For the text-containing cell, return its midpoint in (X, Y) coordinate format. 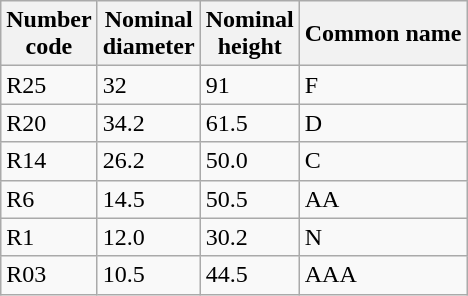
R1 (49, 237)
12.0 (148, 237)
R6 (49, 199)
61.5 (250, 123)
Common name (383, 34)
91 (250, 85)
D (383, 123)
R03 (49, 275)
AA (383, 199)
N (383, 237)
AAA (383, 275)
30.2 (250, 237)
Nominalheight (250, 34)
34.2 (148, 123)
R20 (49, 123)
Nominaldiameter (148, 34)
14.5 (148, 199)
R14 (49, 161)
26.2 (148, 161)
32 (148, 85)
C (383, 161)
44.5 (250, 275)
50.5 (250, 199)
50.0 (250, 161)
10.5 (148, 275)
Numbercode (49, 34)
F (383, 85)
R25 (49, 85)
